Capture the cell that displays the provided text and extract its (x, y) central coordinate. 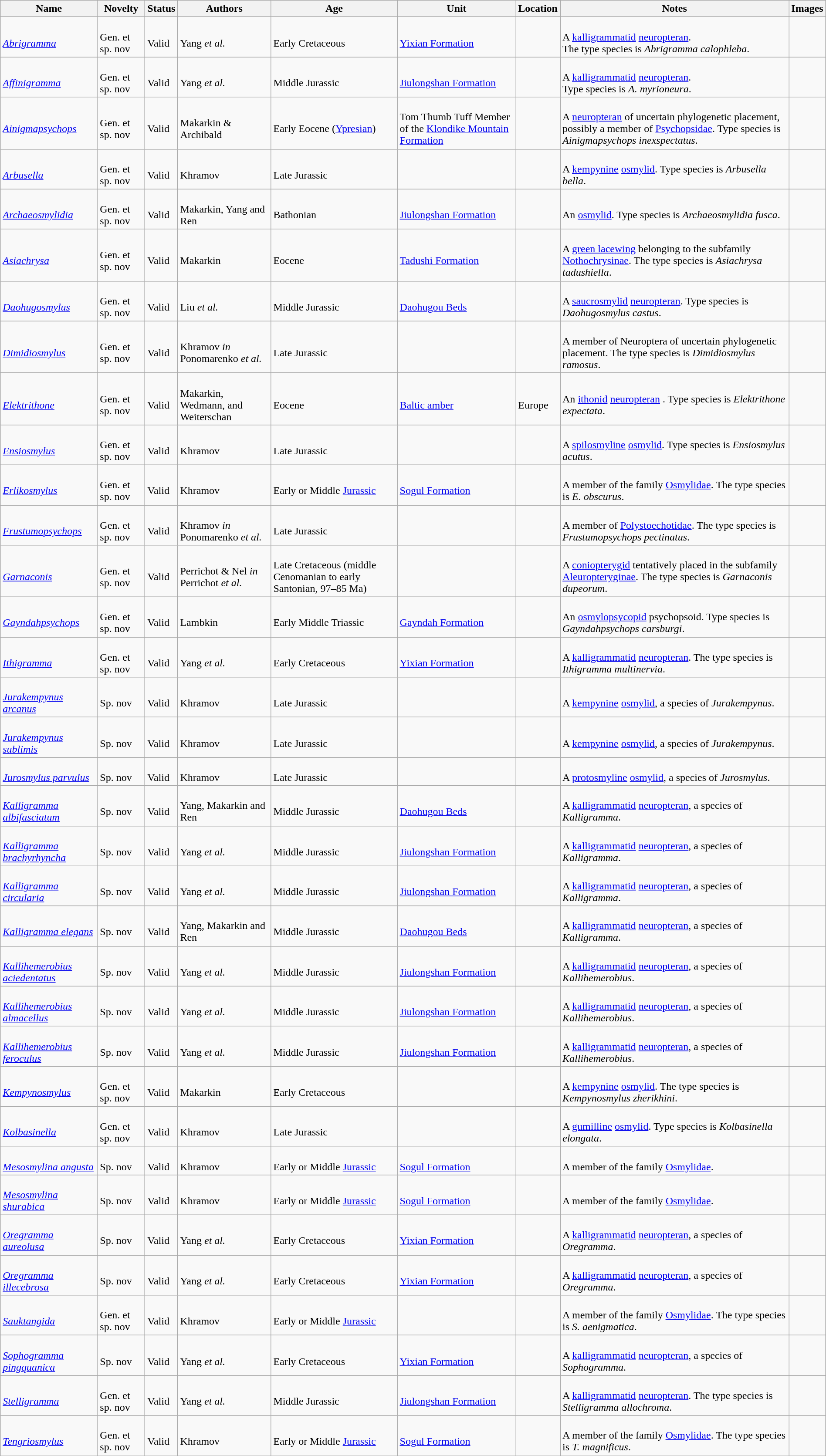
Unit (457, 9)
Bathonian (334, 209)
A saucrosmylid neuropteran. Type species is Daohugosmylus castus. (674, 301)
Oregramma aureolusa (49, 1235)
Gayndahpsychops (49, 617)
Liu et al. (224, 301)
Stelligramma (49, 1395)
A kalligrammatid neuropteran. Type species is A. myrioneura. (674, 77)
Erlikosmylus (49, 485)
Makarkin, Yang and Ren (224, 209)
A kalligrammatid neuropteran. The type species is Abrigramma calophleba. (674, 37)
Kalligramma albifasciatum (49, 806)
Status (161, 9)
Oregramma illecebrosa (49, 1275)
Frustumopsychops (49, 525)
Early Middle Triassic (334, 617)
A member of the family Osmylidae. The type species is S. aenigmatica. (674, 1315)
An osmylopsycopid psychopsoid. Type species is Gayndahpsychops carsburgi. (674, 617)
A green lacewing belonging to the subfamily Nothochrysinae. The type species is Asiachrysa tadushiella. (674, 255)
A kalligrammatid neuropteran, a species of Sophogramma. (674, 1355)
Baltic amber (457, 399)
A member of Polystoechotidae. The type species is Frustumopsychops pectinatus. (674, 525)
Lambkin (224, 617)
Kallihemerobius aciedentatus (49, 966)
Europe (538, 399)
Tom Thumb Tuff Member of the Klondike Mountain Formation (457, 123)
Mesosmylina angusta (49, 1160)
Affinigramma (49, 77)
A member of the family Osmylidae. The type species is T. magnificus. (674, 1436)
Makarkin & Archibald (224, 123)
A spilosmyline osmylid. Type species is Ensiosmylus acutus. (674, 445)
Early Eocene (Ypresian) (334, 123)
Kalligramma brachyrhyncha (49, 846)
Jurosmylus parvulus (49, 772)
Kallihemerobius almacellus (49, 1006)
Sophogramma pingquanica (49, 1355)
Mesosmylina shurabica (49, 1195)
Images (807, 9)
A kalligrammatid neuropteran. The type species is Ithigramma multinervia. (674, 657)
An ithonid neuropteran . Type species is Elektrithone expectata. (674, 399)
Garnaconis (49, 571)
Kempynosmylus (49, 1086)
A gumilline osmylid. Type species is Kolbasinella elongata. (674, 1126)
Name (49, 9)
A member of Neuroptera of uncertain phylogenetic placement. The type species is Dimidiosmylus ramosus. (674, 347)
Elektrithone (49, 399)
A coniopterygid tentatively placed in the subfamily Aleuropteryginae. The type species is Garnaconis dupeorum. (674, 571)
Ithigramma (49, 657)
Perrichot & Nel in Perrichot et al. (224, 571)
Tengriosmylus (49, 1436)
Authors (224, 9)
Abrigramma (49, 37)
Ensiosmylus (49, 445)
Tadushi Formation (457, 255)
Asiachrysa (49, 255)
Daohugosmylus (49, 301)
A member of the family Osmylidae. The type species is E. obscurus. (674, 485)
Ainigmapsychops (49, 123)
A neuropteran of uncertain phylogenetic placement, possibly a member of Psychopsidae. Type species is Ainigmapsychops inexspectatus. (674, 123)
Makarkin, Wedmann, and Weiterschan (224, 399)
Kalligramma circularia (49, 886)
Kolbasinella (49, 1126)
Arbusella (49, 169)
Jurakempynus sublimis (49, 737)
Gayndah Formation (457, 617)
Novelty (121, 9)
Kallihemerobius feroculus (49, 1046)
A kalligrammatid neuropteran. The type species is Stelligramma allochroma. (674, 1395)
Age (334, 9)
An osmylid. Type species is Archaeosmylidia fusca. (674, 209)
A kempynine osmylid. The type species is Kempynosmylus zherikhini. (674, 1086)
Dimidiosmylus (49, 347)
A kempynine osmylid. Type species is Arbusella bella. (674, 169)
Late Cretaceous (middle Cenomanian to early Santonian, 97–85 Ma) (334, 571)
Sauktangida (49, 1315)
A protosmyline osmylid, a species of Jurosmylus. (674, 772)
Archaeosmylidia (49, 209)
Kalligramma elegans (49, 926)
Notes (674, 9)
Jurakempynus arcanus (49, 697)
Location (538, 9)
